Locate the cell with the specified text and output its [x, y] center coordinate. 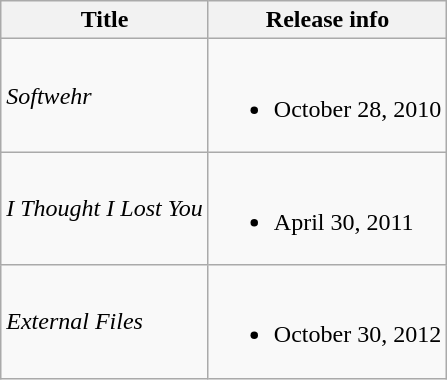
October 28, 2010 [327, 96]
October 30, 2012 [327, 322]
External Files [105, 322]
April 30, 2011 [327, 208]
Release info [327, 20]
Softwehr [105, 96]
I Thought I Lost You [105, 208]
Title [105, 20]
